Scan for the cell matching the given text and deliver its [X, Y] coordinate at center. 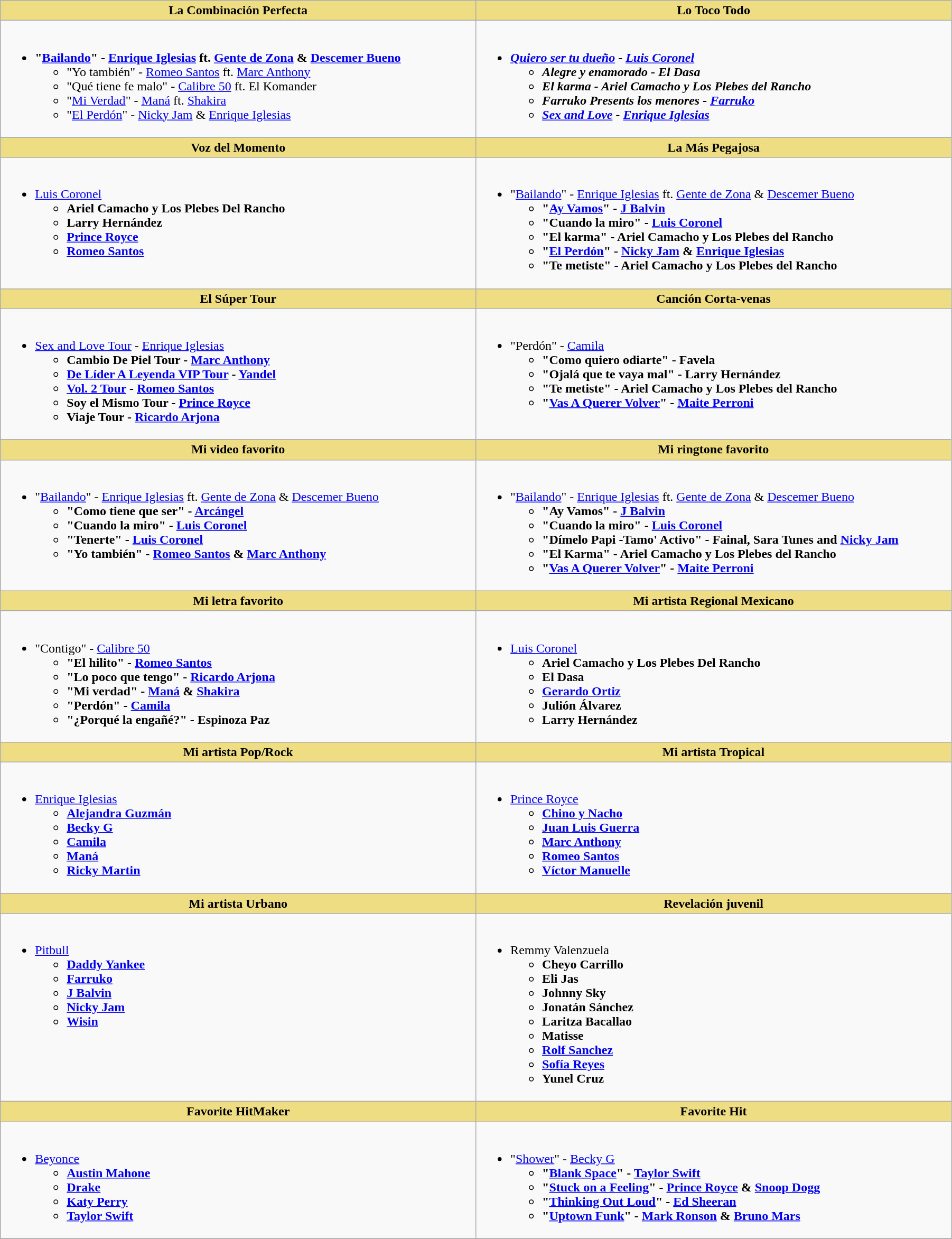
Prince RoyceChino y NachoJuan Luis GuerraMarc AnthonyRomeo SantosVíctor Manuelle [714, 827]
Voz del Momento [238, 147]
Canción Corta-venas [714, 299]
BeyonceAustin MahoneDrakeKaty PerryTaylor Swift [238, 1180]
La Más Pegajosa [714, 147]
Mi ringtone favorito [714, 450]
Enrique IglesiasAlejandra GuzmánBecky GCamilaManáRicky Martin [238, 827]
PitbullDaddy YankeeFarrukoJ BalvinNicky JamWisin [238, 1008]
Mi artista Urbano [238, 903]
El Súper Tour [238, 299]
Luis CoronelAriel Camacho y Los Plebes Del RanchoLarry HernándezPrince RoyceRomeo Santos [238, 223]
Lo Toco Todo [714, 11]
Mi artista Regional Mexicano [714, 601]
Remmy ValenzuelaCheyo CarrilloEli JasJohnny SkyJonatán SánchezLaritza BacallaoMatisseRolf SanchezSofía ReyesYunel Cruz [714, 1008]
Luis CoronelAriel Camacho y Los Plebes Del RanchoEl DasaGerardo OrtizJulión ÁlvarezLarry Hernández [714, 676]
La Combinación Perfecta [238, 11]
Mi letra favorito [238, 601]
Mi video favorito [238, 450]
Favorite HitMaker [238, 1112]
Favorite Hit [714, 1112]
Mi artista Pop/Rock [238, 752]
Mi artista Tropical [714, 752]
Revelación juvenil [714, 903]
